Pinpoint the cell where the given text exists, returning its [x, y] midpoint coordinate. 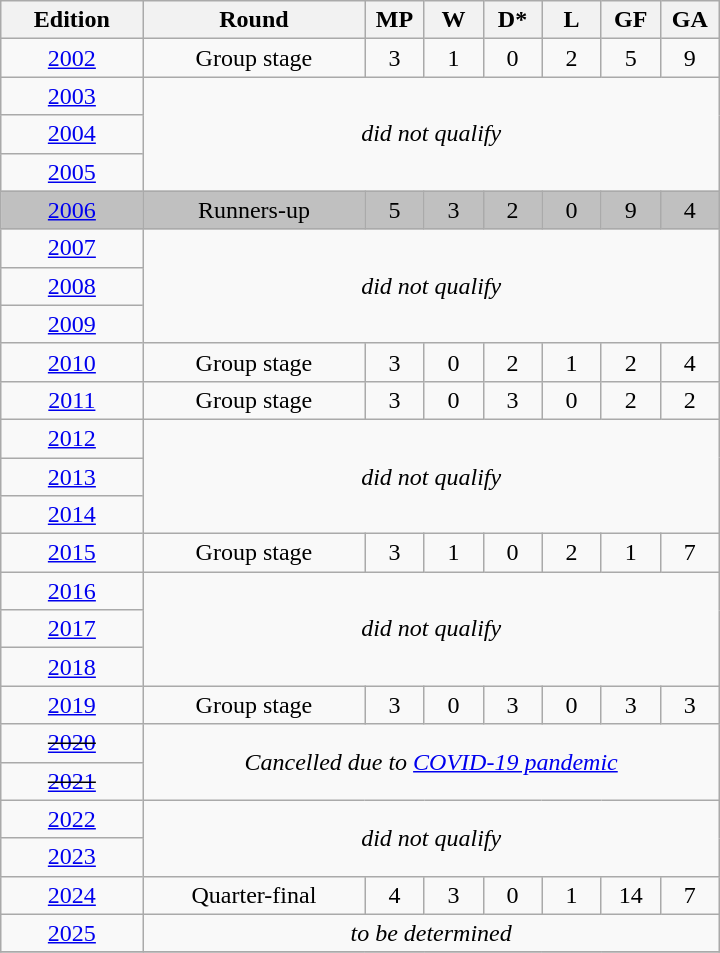
2024 [72, 895]
2008 [72, 286]
Quarter-final [254, 895]
2025 [72, 933]
2019 [72, 705]
2005 [72, 172]
2014 [72, 515]
2015 [72, 553]
2016 [72, 591]
Runners-up [254, 210]
2021 [72, 781]
GA [690, 20]
2011 [72, 400]
2007 [72, 248]
2006 [72, 210]
14 [630, 895]
Round [254, 20]
GF [630, 20]
L [572, 20]
2022 [72, 819]
2020 [72, 743]
2012 [72, 438]
D* [512, 20]
to be determined [431, 933]
2009 [72, 324]
2023 [72, 857]
2017 [72, 629]
2003 [72, 96]
2004 [72, 134]
MP [394, 20]
Edition [72, 20]
2018 [72, 667]
2002 [72, 58]
2010 [72, 362]
W [454, 20]
2013 [72, 477]
Cancelled due to COVID-19 pandemic [431, 762]
